Locate the cell with the specified text and output its (X, Y) center coordinate. 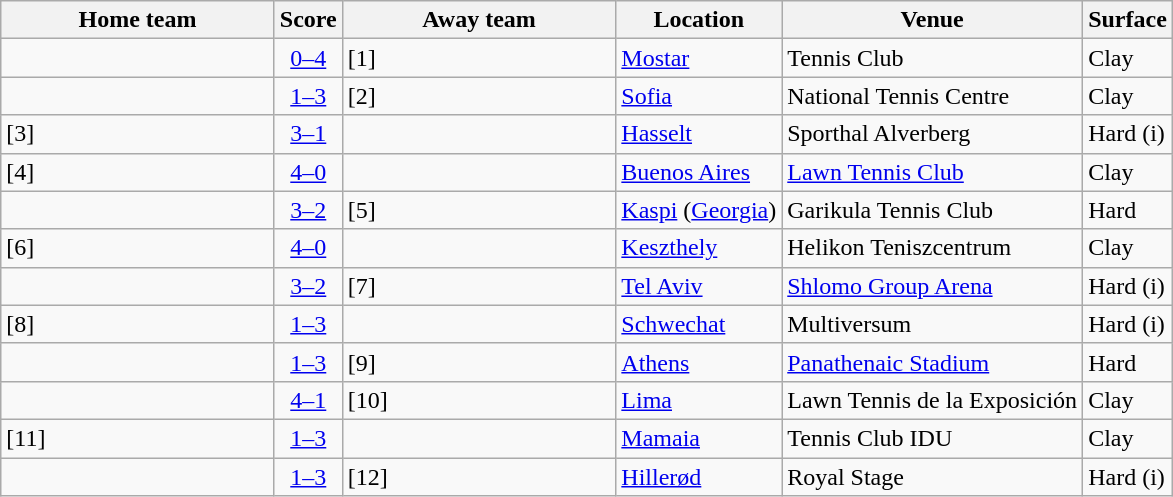
Shlomo Group Arena (932, 286)
[4] (138, 172)
Lawn Tennis Club (932, 172)
Hasselt (699, 134)
[11] (138, 438)
Lawn Tennis de la Exposición (932, 400)
4–1 (308, 400)
Home team (138, 20)
Location (699, 20)
[12] (479, 477)
[8] (138, 324)
3–1 (308, 134)
Athens (699, 362)
Sofia (699, 96)
Away team (479, 20)
[1] (479, 58)
Mostar (699, 58)
Keszthely (699, 248)
Hillerød (699, 477)
[3] (138, 134)
Multiversum (932, 324)
[7] (479, 286)
0–4 (308, 58)
Mamaia (699, 438)
Tel Aviv (699, 286)
[2] (479, 96)
[5] (479, 210)
National Tennis Centre (932, 96)
[10] (479, 400)
[9] (479, 362)
Panathenaic Stadium (932, 362)
Venue (932, 20)
Tennis Club IDU (932, 438)
Garikula Tennis Club (932, 210)
Score (308, 20)
Royal Stage (932, 477)
Tennis Club (932, 58)
Helikon Teniszcentrum (932, 248)
Lima (699, 400)
[6] (138, 248)
Buenos Aires (699, 172)
Surface (1128, 20)
Sporthal Alverberg (932, 134)
Kaspi (Georgia) (699, 210)
Schwechat (699, 324)
